Detect which cell encompasses the target text, then output its [x, y] center coordinate. 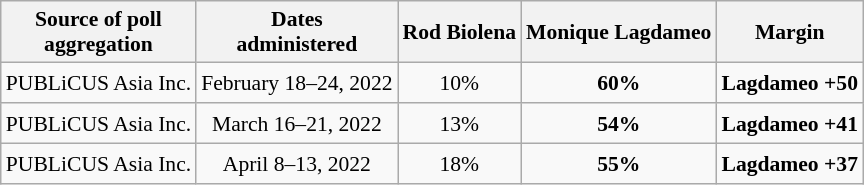
March 16–21, 2022 [296, 123]
54% [618, 123]
February 18–24, 2022 [296, 83]
60% [618, 83]
Margin [790, 32]
Monique Lagdameo [618, 32]
13% [460, 123]
Datesadministered [296, 32]
55% [618, 163]
10% [460, 83]
Lagdameo +37 [790, 163]
18% [460, 163]
Lagdameo +41 [790, 123]
April 8–13, 2022 [296, 163]
Source of pollaggregation [98, 32]
Lagdameo +50 [790, 83]
Rod Biolena [460, 32]
